Determine the (X, Y) coordinate at the center of the cell enclosing the given text.  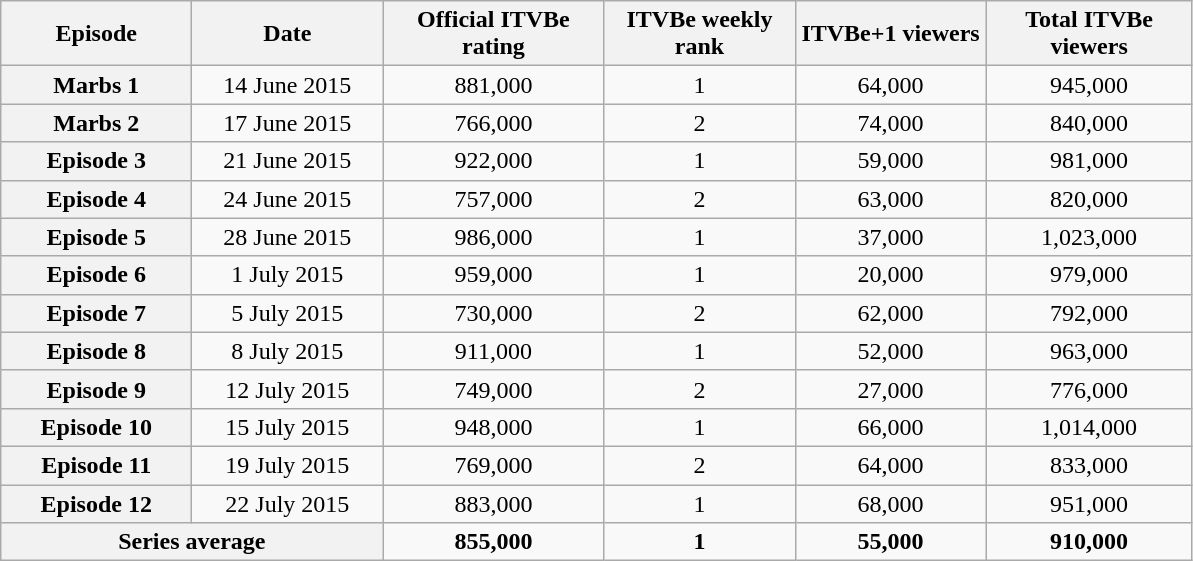
Episode 6 (96, 275)
1,014,000 (1089, 427)
Episode (96, 34)
986,000 (494, 237)
1,023,000 (1089, 237)
Episode 9 (96, 389)
ITVBe weekly rank (700, 34)
1 July 2015 (288, 275)
833,000 (1089, 465)
Episode 12 (96, 503)
17 June 2015 (288, 123)
776,000 (1089, 389)
37,000 (890, 237)
8 July 2015 (288, 351)
910,000 (1089, 542)
20,000 (890, 275)
749,000 (494, 389)
Episode 3 (96, 161)
951,000 (1089, 503)
63,000 (890, 199)
59,000 (890, 161)
883,000 (494, 503)
855,000 (494, 542)
Episode 11 (96, 465)
766,000 (494, 123)
74,000 (890, 123)
Date (288, 34)
Official ITVBe rating (494, 34)
28 June 2015 (288, 237)
979,000 (1089, 275)
Episode 5 (96, 237)
Episode 8 (96, 351)
68,000 (890, 503)
Marbs 1 (96, 85)
22 July 2015 (288, 503)
911,000 (494, 351)
981,000 (1089, 161)
730,000 (494, 313)
14 June 2015 (288, 85)
769,000 (494, 465)
948,000 (494, 427)
5 July 2015 (288, 313)
19 July 2015 (288, 465)
27,000 (890, 389)
792,000 (1089, 313)
24 June 2015 (288, 199)
963,000 (1089, 351)
881,000 (494, 85)
66,000 (890, 427)
Episode 4 (96, 199)
820,000 (1089, 199)
21 June 2015 (288, 161)
Marbs 2 (96, 123)
52,000 (890, 351)
922,000 (494, 161)
Episode 7 (96, 313)
ITVBe+1 viewers (890, 34)
757,000 (494, 199)
959,000 (494, 275)
840,000 (1089, 123)
Episode 10 (96, 427)
12 July 2015 (288, 389)
Total ITVBe viewers (1089, 34)
55,000 (890, 542)
945,000 (1089, 85)
Series average (192, 542)
62,000 (890, 313)
15 July 2015 (288, 427)
